For the text-containing cell, return its midpoint in (x, y) coordinate format. 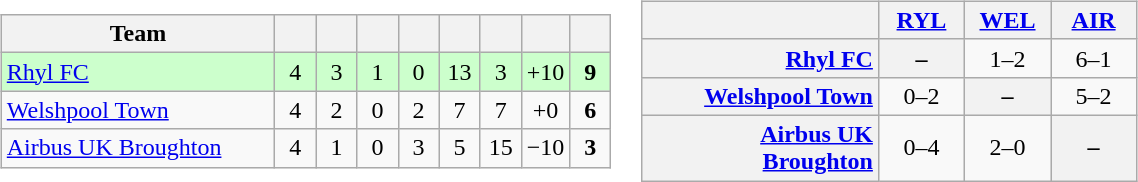
5 (460, 148)
15 (500, 148)
1–2 (1007, 58)
9 (590, 72)
−10 (546, 148)
Team (138, 34)
6 (590, 110)
5–2 (1094, 96)
WEL (1007, 20)
0–2 (921, 96)
6–1 (1094, 58)
13 (460, 72)
+0 (546, 110)
AIR (1094, 20)
2–0 (1007, 148)
0–4 (921, 148)
RYL (921, 20)
+10 (546, 72)
